Provide the (X, Y) coordinate of the cell's center where the given text is located.  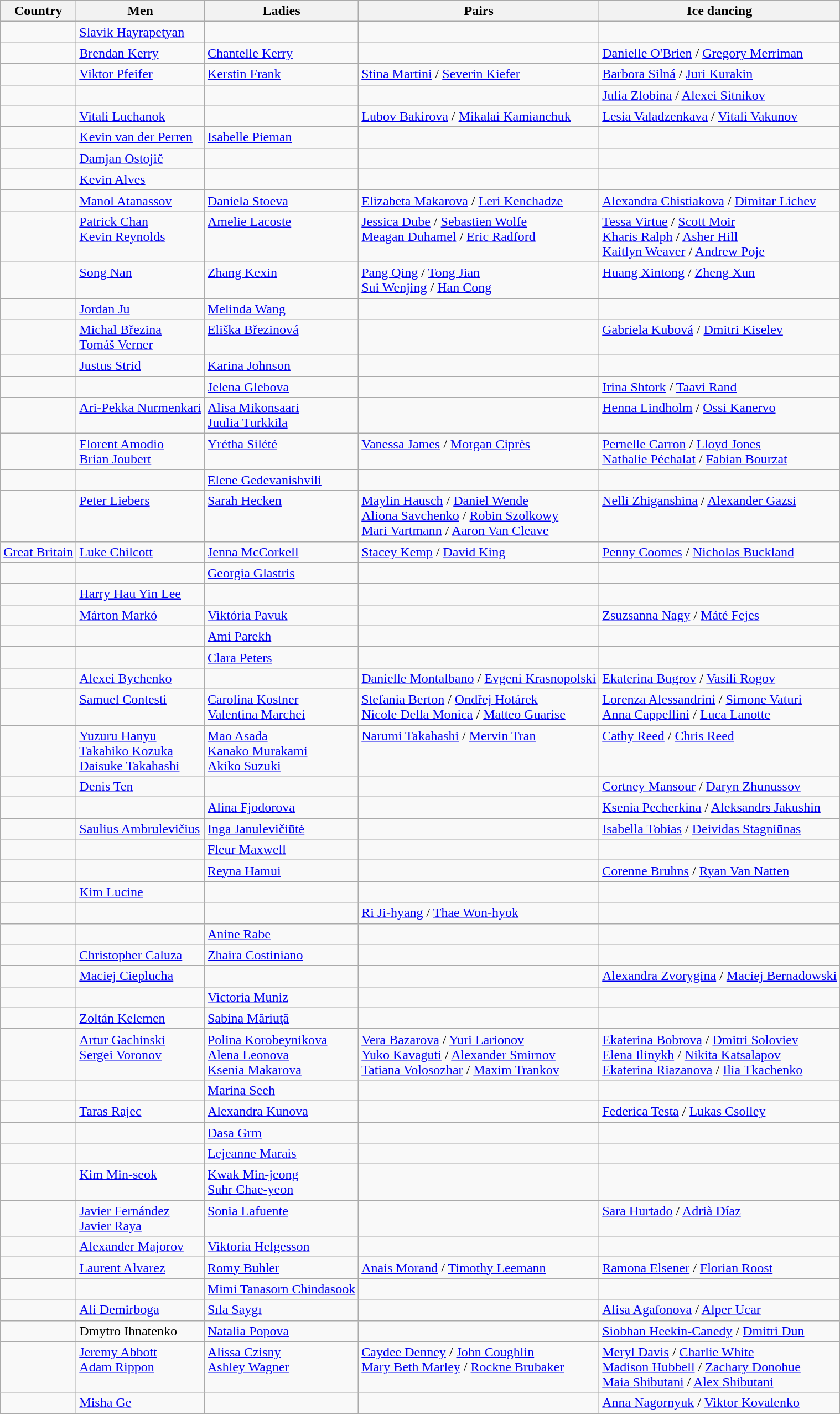
Alina Fjodorova (281, 808)
Irina Shtork / Taavi Rand (719, 387)
Zhang Kexin (281, 280)
Elizabeta Makarova / Leri Kenchadze (479, 200)
Sıla Saygı (281, 1310)
Vera Bazarova / Yuri Larionov Yuko Kavaguti / Alexander Smirnov Tatiana Volosozhar / Maxim Trankov (479, 1054)
Men (141, 11)
Gabriela Kubová / Dmitri Kiselev (719, 338)
Chantelle Kerry (281, 53)
Isabella Tobias / Deividas Stagniūnas (719, 829)
Ri Ji-hyang / Thae Won-hyok (479, 913)
Narumi Takahashi / Mervin Tran (479, 751)
Daniela Stoeva (281, 200)
Alexei Bychenko (141, 678)
Victoria Muniz (281, 997)
Ami Parekh (281, 636)
Melinda Wang (281, 308)
Nelli Zhiganshina / Alexander Gazsi (719, 516)
Viktoria Helgesson (281, 1247)
Sara Hurtado / Adrià Díaz (719, 1218)
Laurent Alvarez (141, 1268)
Dmytro Ihnatenko (141, 1331)
Huang Xintong / Zheng Xun (719, 280)
Artur Gachinski Sergei Voronov (141, 1054)
Slavik Hayrapetyan (141, 32)
Alisa Agafonova / Alper Ucar (719, 1310)
Manol Atanassov (141, 200)
Yuzuru Hanyu Takahiko Kozuka Daisuke Takahashi (141, 751)
Kerstin Frank (281, 74)
Anais Morand / Timothy Leemann (479, 1268)
Denis Ten (141, 787)
Anine Rabe (281, 934)
Lesia Valadzenkava / Vitali Vakunov (719, 116)
Maciej Cieplucha (141, 976)
Carolina Kostner Valentina Marchei (281, 706)
Pernelle Carron / Lloyd Jones Nathalie Péchalat / Fabian Bourzat (719, 452)
Stina Martini / Severin Kiefer (479, 74)
Sonia Lafuente (281, 1218)
Vanessa James / Morgan Ciprès (479, 452)
Pang Qing / Tong Jian Sui Wenjing / Han Cong (479, 280)
Ladies (281, 11)
Christopher Caluza (141, 955)
Reyna Hamui (281, 871)
Alexandra Zvorygina / Maciej Bernadowski (719, 976)
Fleur Maxwell (281, 850)
Karina Johnson (281, 366)
Georgia Glastris (281, 573)
Federica Testa / Lukas Csolley (719, 1111)
Saulius Ambrulevičius (141, 829)
Anna Nagornyuk / Viktor Kovalenko (719, 1403)
Sabina Măriuţă (281, 1018)
Patrick Chan Kevin Reynolds (141, 236)
Kevin Alves (141, 179)
Jessica Dube / Sebastien Wolfe Meagan Duhamel / Eric Radford (479, 236)
Jelena Glebova (281, 387)
Jenna McCorkell (281, 552)
Kim Lucine (141, 892)
Florent Amodio Brian Joubert (141, 452)
Caydee Denney / John Coughlin Mary Beth Marley / Rockne Brubaker (479, 1367)
Alissa Czisny Ashley Wagner (281, 1367)
Alexander Majorov (141, 1247)
Corenne Bruhns / Ryan Van Natten (719, 871)
Zhaira Costiniano (281, 955)
Inga Janulevičiūtė (281, 829)
Samuel Contesti (141, 706)
Siobhan Heekin-Canedy / Dmitri Dun (719, 1331)
Kevin van der Perren (141, 137)
Jordan Ju (141, 308)
Danielle O'Brien / Gregory Merriman (719, 53)
Ksenia Pecherkina / Aleksandrs Jakushin (719, 808)
Ari-Pekka Nurmenkari (141, 415)
Ice dancing (719, 11)
Ekaterina Bugrov / Vasili Rogov (719, 678)
Mimi Tanasorn Chindasook (281, 1289)
Cortney Mansour / Daryn Zhunussov (719, 787)
Michal Březina Tomáš Verner (141, 338)
Elene Gedevanishvili (281, 480)
Lubov Bakirova / Mikalai Kamianchuk (479, 116)
Dasa Grm (281, 1132)
Justus Strid (141, 366)
Zoltán Kelemen (141, 1018)
Taras Rajec (141, 1111)
Brendan Kerry (141, 53)
Polina Korobeynikova Alena Leonova Ksenia Makarova (281, 1054)
Meryl Davis / Charlie White Madison Hubbell / Zachary Donohue Maia Shibutani / Alex Shibutani (719, 1367)
Maylin Hausch / Daniel Wende Aliona Savchenko / Robin Szolkowy Mari Vartmann / Aaron Van Cleave (479, 516)
Lejeanne Marais (281, 1154)
Eliška Březinová (281, 338)
Marina Seeh (281, 1090)
Amelie Lacoste (281, 236)
Stacey Kemp / David King (479, 552)
Javier Fernández Javier Raya (141, 1218)
Kim Min-seok (141, 1183)
Alisa Mikonsaari Juulia Turkkila (281, 415)
Ekaterina Bobrova / Dmitri Soloviev Elena Ilinykh / Nikita Katsalapov Ekaterina Riazanova / Ilia Tkachenko (719, 1054)
Viktória Pavuk (281, 615)
Lorenza Alessandrini / Simone Vaturi Anna Cappellini / Luca Lanotte (719, 706)
Damjan Ostojič (141, 158)
Alexandra Chistiakova / Dimitar Lichev (719, 200)
Tessa Virtue / Scott Moir Kharis Ralph / Asher Hill Kaitlyn Weaver / Andrew Poje (719, 236)
Ali Demirboga (141, 1310)
Sarah Hecken (281, 516)
Penny Coomes / Nicholas Buckland (719, 552)
Natalia Popova (281, 1331)
Barbora Silná / Juri Kurakin (719, 74)
Cathy Reed / Chris Reed (719, 751)
Misha Ge (141, 1403)
Isabelle Pieman (281, 137)
Ramona Elsener / Florian Roost (719, 1268)
Peter Liebers (141, 516)
Yrétha Silété (281, 452)
Danielle Montalbano / Evgeni Krasnopolski (479, 678)
Viktor Pfeifer (141, 74)
Luke Chilcott (141, 552)
Julia Zlobina / Alexei Sitnikov (719, 95)
Great Britain (39, 552)
Márton Markó (141, 615)
Harry Hau Yin Lee (141, 594)
Song Nan (141, 280)
Vitali Luchanok (141, 116)
Alexandra Kunova (281, 1111)
Henna Lindholm / Ossi Kanervo (719, 415)
Romy Buhler (281, 1268)
Mao Asada Kanako Murakami Akiko Suzuki (281, 751)
Clara Peters (281, 657)
Kwak Min-jeong Suhr Chae-yeon (281, 1183)
Pairs (479, 11)
Zsuzsanna Nagy / Máté Fejes (719, 615)
Jeremy Abbott Adam Rippon (141, 1367)
Stefania Berton / Ondřej Hotárek Nicole Della Monica / Matteo Guarise (479, 706)
Country (39, 11)
